Search for the cell housing the specified text and yield its (x, y) center coordinate. 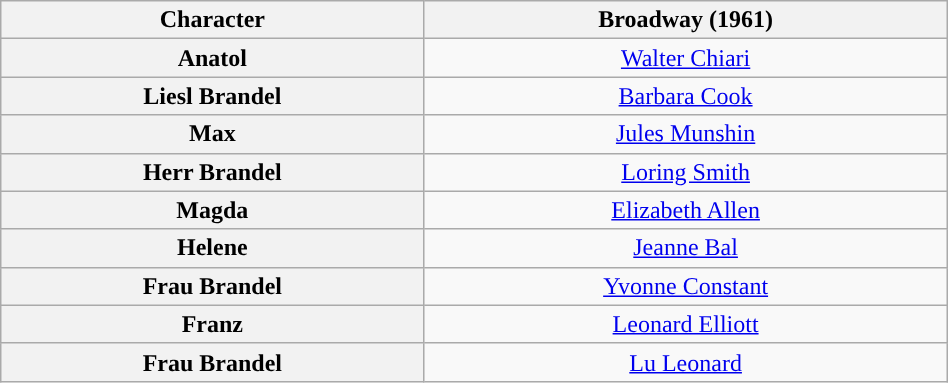
Leonard Elliott (686, 324)
Franz (212, 324)
Loring Smith (686, 172)
Jeanne Bal (686, 248)
Walter Chiari (686, 58)
Max (212, 134)
Liesl Brandel (212, 96)
Magda (212, 210)
Jules Munshin (686, 134)
Barbara Cook (686, 96)
Yvonne Constant (686, 286)
Helene (212, 248)
Character (212, 20)
Herr Brandel (212, 172)
Broadway (1961) (686, 20)
Lu Leonard (686, 362)
Anatol (212, 58)
Elizabeth Allen (686, 210)
